Extract the (x, y) coordinate from the center of the cell holding the provided text.  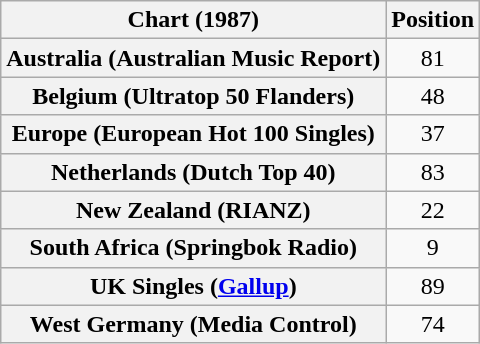
Position (433, 20)
48 (433, 96)
West Germany (Media Control) (194, 324)
UK Singles (Gallup) (194, 286)
Australia (Australian Music Report) (194, 58)
9 (433, 248)
Europe (European Hot 100 Singles) (194, 134)
New Zealand (RIANZ) (194, 210)
Belgium (Ultratop 50 Flanders) (194, 96)
81 (433, 58)
Chart (1987) (194, 20)
83 (433, 172)
22 (433, 210)
South Africa (Springbok Radio) (194, 248)
89 (433, 286)
Netherlands (Dutch Top 40) (194, 172)
37 (433, 134)
74 (433, 324)
